Capture the cell that displays the provided text and extract its (x, y) central coordinate. 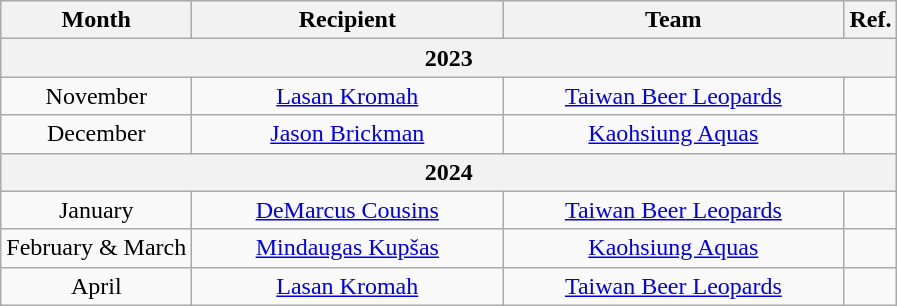
2024 (449, 172)
Team (674, 20)
Jason Brickman (348, 134)
Mindaugas Kupšas (348, 248)
February & March (96, 248)
April (96, 286)
January (96, 210)
Month (96, 20)
Recipient (348, 20)
December (96, 134)
2023 (449, 58)
DeMarcus Cousins (348, 210)
Ref. (870, 20)
November (96, 96)
